Scan for the cell matching the given text and deliver its [x, y] coordinate at center. 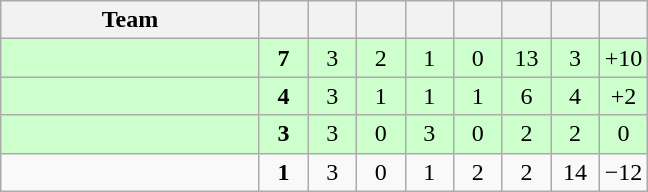
+2 [624, 96]
13 [526, 58]
6 [526, 96]
+10 [624, 58]
14 [576, 172]
Team [130, 20]
−12 [624, 172]
7 [284, 58]
